Return [x, y] of the center of cell containing provided text 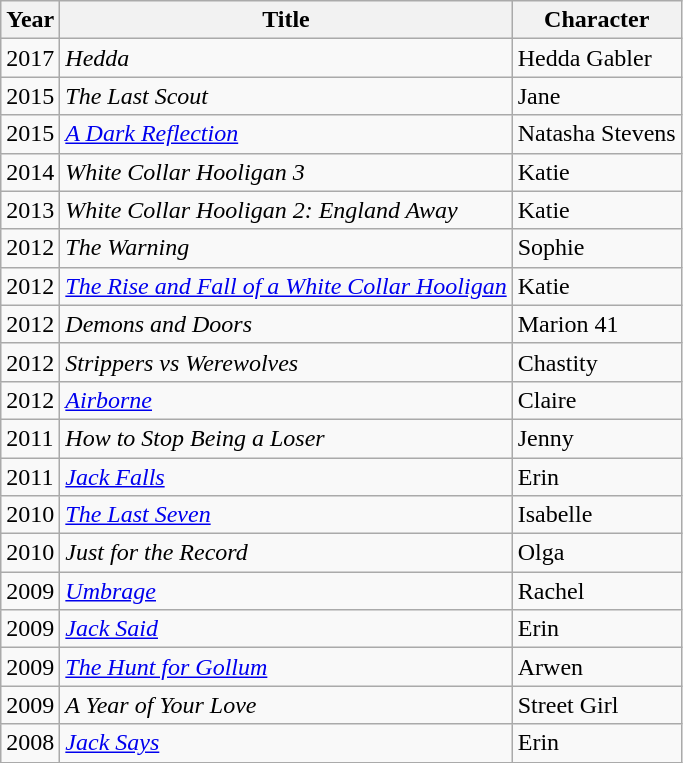
Sophie [596, 248]
Claire [596, 400]
The Hunt for Gollum [286, 667]
The Rise and Fall of a White Collar Hooligan [286, 286]
Street Girl [596, 705]
Olga [596, 553]
2008 [30, 743]
Umbrage [286, 591]
Hedda Gabler [596, 58]
White Collar Hooligan 3 [286, 172]
Jack Says [286, 743]
Just for the Record [286, 553]
Jack Falls [286, 477]
2013 [30, 210]
2014 [30, 172]
Demons and Doors [286, 324]
Chastity [596, 362]
Character [596, 20]
The Warning [286, 248]
Rachel [596, 591]
Natasha Stevens [596, 134]
The Last Scout [286, 96]
How to Stop Being a Loser [286, 438]
Isabelle [596, 515]
Title [286, 20]
Jenny [596, 438]
2017 [30, 58]
Jane [596, 96]
A Year of Your Love [286, 705]
Year [30, 20]
Airborne [286, 400]
Marion 41 [596, 324]
A Dark Reflection [286, 134]
Arwen [596, 667]
White Collar Hooligan 2: England Away [286, 210]
The Last Seven [286, 515]
Hedda [286, 58]
Jack Said [286, 629]
Strippers vs Werewolves [286, 362]
